Determine the [X, Y] coordinate at the center of the cell enclosing the given text.  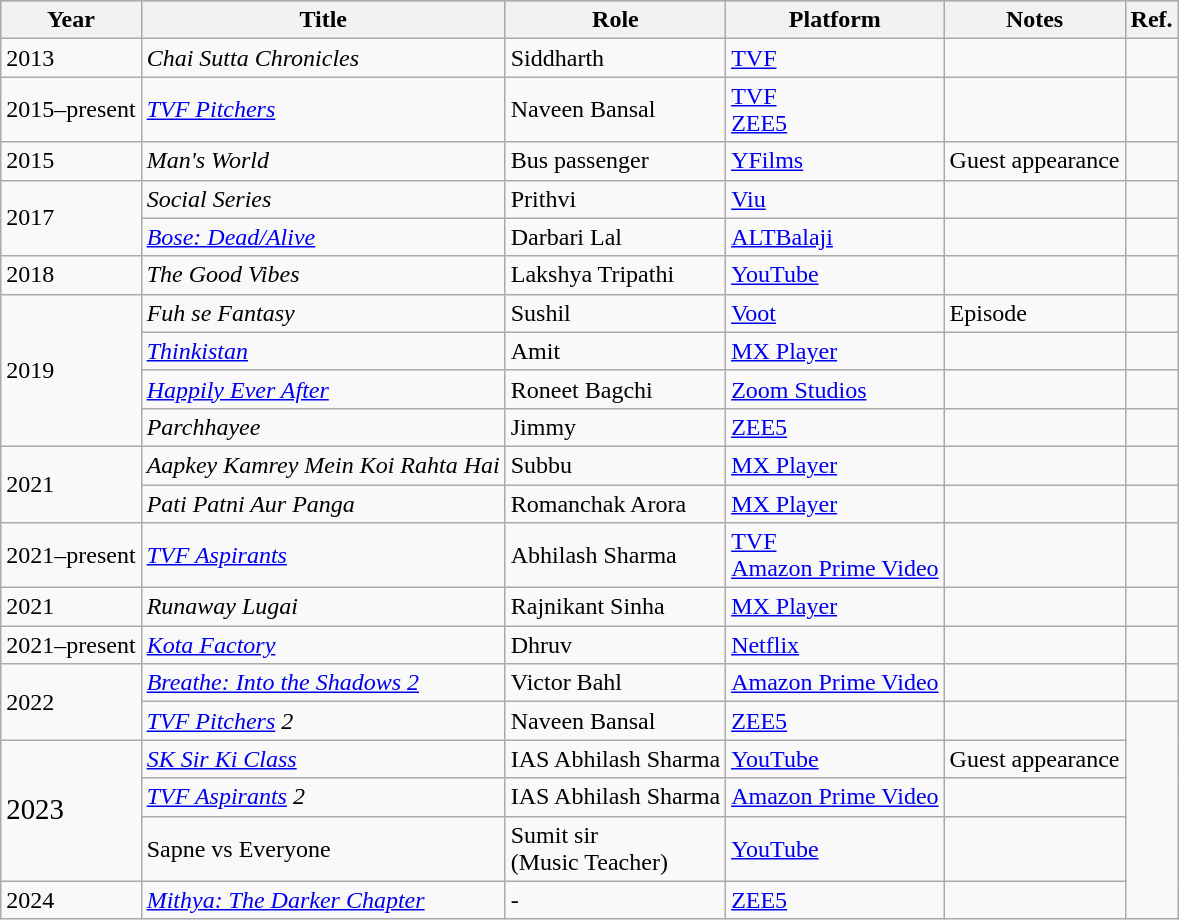
TVF Aspirants 2 [323, 797]
Parchhayee [323, 427]
Roneet Bagchi [615, 389]
2018 [71, 275]
Kota Factory [323, 645]
Victor Bahl [615, 683]
Subbu [615, 465]
Sapne vs Everyone [323, 848]
TVF Pitchers 2 [323, 721]
TVFAmazon Prime Video [835, 556]
Abhilash Sharma [615, 556]
Pati Patni Aur Panga [323, 503]
Darbari Lal [615, 237]
Bus passenger [615, 161]
Happily Ever After [323, 389]
SK Sir Ki Class [323, 759]
2015 [71, 161]
The Good Vibes [323, 275]
Amit [615, 351]
ALTBalaji [835, 237]
TVF [835, 58]
YFilms [835, 161]
Prithvi [615, 199]
TVF Pitchers [323, 110]
Year [71, 20]
TVF Aspirants [323, 556]
Notes [1034, 20]
Rajnikant Sinha [615, 607]
Platform [835, 20]
Jimmy [615, 427]
Sushil [615, 313]
Ref. [1152, 20]
2017 [71, 218]
Romanchak Arora [615, 503]
Chai Sutta Chronicles [323, 58]
Fuh se Fantasy [323, 313]
TVFZEE5 [835, 110]
2019 [71, 370]
Viu [835, 199]
Siddharth [615, 58]
Breathe: Into the Shadows 2 [323, 683]
2024 [71, 900]
Voot [835, 313]
Bose: Dead/Alive [323, 237]
Mithya: The Darker Chapter [323, 900]
Episode [1034, 313]
Role [615, 20]
Thinkistan [323, 351]
Sumit sir(Music Teacher) [615, 848]
2013 [71, 58]
Man's World [323, 161]
- [615, 900]
2015–present [71, 110]
Runaway Lugai [323, 607]
Social Series [323, 199]
Aapkey Kamrey Mein Koi Rahta Hai [323, 465]
Lakshya Tripathi [615, 275]
Zoom Studios [835, 389]
Dhruv [615, 645]
Netflix [835, 645]
2022 [71, 702]
2023 [71, 810]
Title [323, 20]
